Capture the cell that displays the provided text and extract its (X, Y) central coordinate. 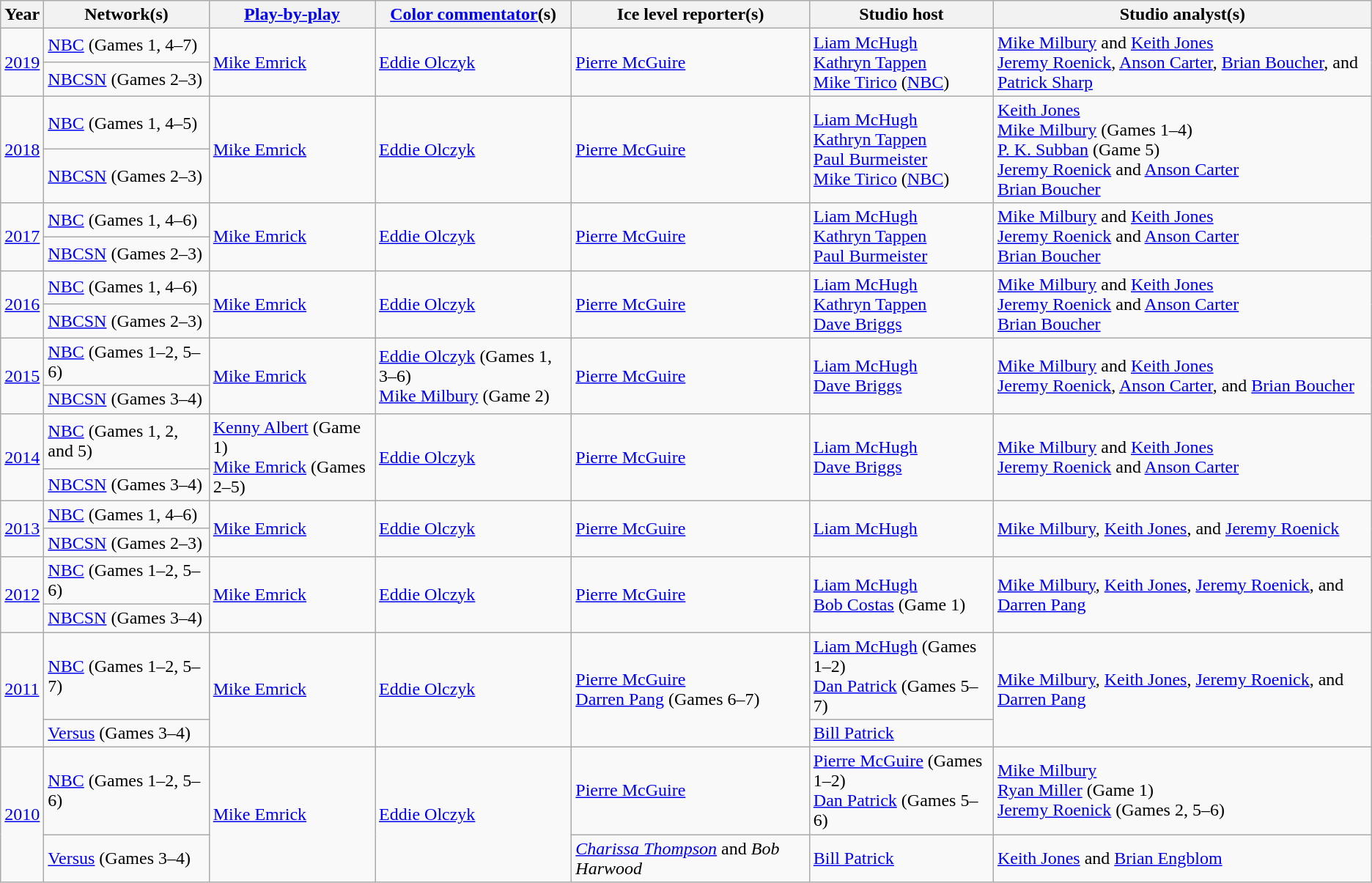
Color commentator(s) (473, 15)
2012 (22, 594)
Liam McHughKathryn TappenPaul Burmeister (901, 237)
2015 (22, 375)
Play-by-play (292, 15)
Mike Milbury, Keith Jones, and Jeremy Roenick (1182, 528)
NBC (Games 1, 2, and 5) (126, 441)
Liam McHughBob Costas (Game 1) (901, 594)
Mike MilburyRyan Miller (Game 1)Jeremy Roenick (Games 2, 5–6) (1182, 791)
Mike Milbury and Keith JonesJeremy Roenick and Anson Carter (1182, 457)
2011 (22, 689)
NBC (Games 1, 4–5) (126, 123)
Pierre McGuireDarren Pang (Games 6–7) (690, 689)
Liam McHugh (901, 528)
Studio host (901, 15)
2017 (22, 237)
Ice level reporter(s) (690, 15)
Pierre McGuire (Games 1–2)Dan Patrick (Games 5–6) (901, 791)
Studio analyst(s) (1182, 15)
Charissa Thompson and Bob Harwood (690, 859)
2018 (22, 149)
2014 (22, 457)
NBC (Games 1–2, 5–7) (126, 676)
Kenny Albert (Game 1)Mike Emrick (Games 2–5) (292, 457)
2010 (22, 815)
Liam McHughKathryn TappenDave Briggs (901, 304)
Mike Milbury and Keith JonesJeremy Roenick, Anson Carter, and Brian Boucher (1182, 375)
Liam McHugh (Games 1–2)Dan Patrick (Games 5–7) (901, 676)
Mike Milbury and Keith JonesJeremy Roenick, Anson Carter, Brian Boucher, and Patrick Sharp (1182, 62)
2016 (22, 304)
2013 (22, 528)
2019 (22, 62)
Liam McHughKathryn TappenPaul BurmeisterMike Tirico (NBC) (901, 149)
Network(s) (126, 15)
Liam McHughKathryn TappenMike Tirico (NBC) (901, 62)
NBC (Games 1, 4–7) (126, 45)
Keith JonesMike Milbury (Games 1–4)P. K. Subban (Game 5)Jeremy Roenick and Anson CarterBrian Boucher (1182, 149)
Eddie Olczyk (Games 1, 3–6)Mike Milbury (Game 2) (473, 375)
Keith Jones and Brian Engblom (1182, 859)
Year (22, 15)
